Search for the cell housing the specified text and yield its (X, Y) center coordinate. 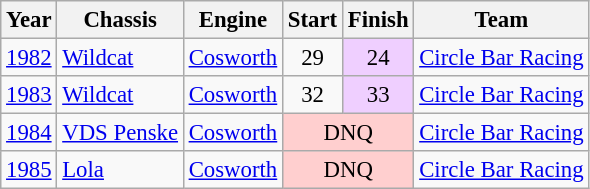
Year (29, 20)
VDS Penske (120, 133)
29 (313, 58)
24 (378, 58)
1982 (29, 58)
1983 (29, 95)
Lola (120, 170)
Finish (378, 20)
Team (502, 20)
1984 (29, 133)
1985 (29, 170)
Engine (232, 20)
Chassis (120, 20)
32 (313, 95)
33 (378, 95)
Start (313, 20)
